From the cell containing the given text, extract its center point as [X, Y] coordinate. 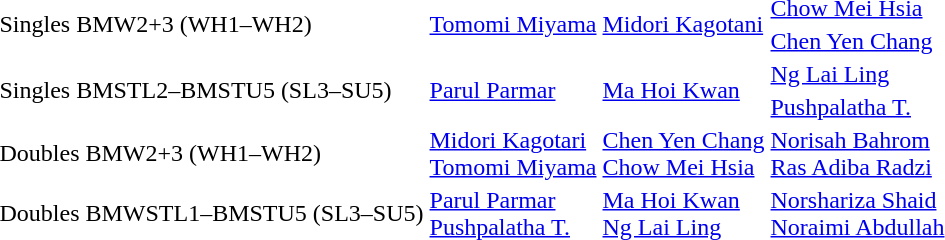
Chen Yen Chang Chow Mei Hsia [684, 154]
Parul Parmar [513, 90]
Midori Kagotari Tomomi Miyama [513, 154]
Ma Hoi Kwan [684, 90]
